Scan for the cell matching the given text and deliver its [X, Y] coordinate at center. 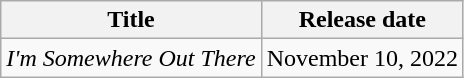
Title [131, 20]
November 10, 2022 [362, 58]
I'm Somewhere Out There [131, 58]
Release date [362, 20]
